Determine the (x, y) coordinate at the center of the cell enclosing the given text.  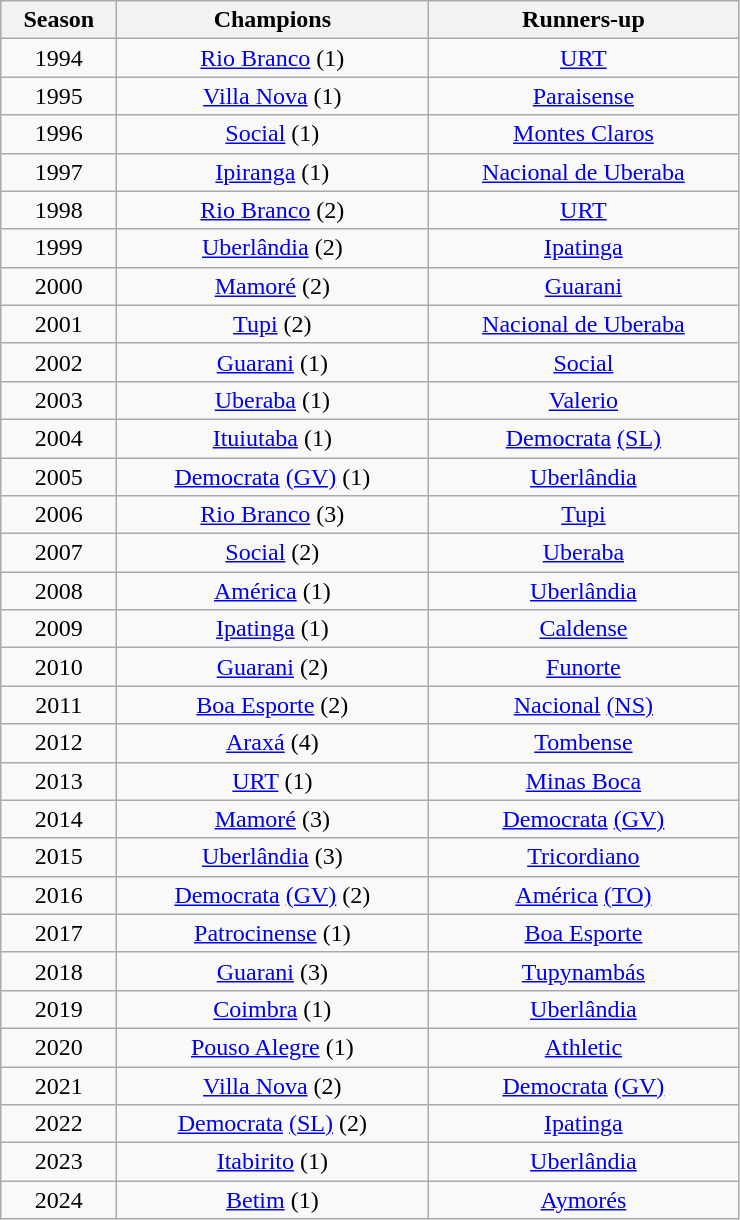
Uberlândia (3) (272, 857)
Araxá (4) (272, 743)
Rio Branco (3) (272, 515)
Pouso Alegre (1) (272, 1047)
2002 (59, 362)
Tupi (2) (272, 324)
2016 (59, 895)
2024 (59, 1200)
Runners-up (584, 20)
Villa Nova (1) (272, 96)
2023 (59, 1162)
Uberaba (1) (272, 400)
2011 (59, 705)
2013 (59, 781)
2018 (59, 971)
Ipatinga (1) (272, 629)
Boa Esporte (2) (272, 705)
2006 (59, 515)
Valerio (584, 400)
2022 (59, 1124)
1996 (59, 134)
Coimbra (1) (272, 1009)
Guarani (3) (272, 971)
1999 (59, 248)
Minas Boca (584, 781)
Social (1) (272, 134)
2005 (59, 477)
2020 (59, 1047)
2007 (59, 553)
Democrata (GV) (2) (272, 895)
Aymorés (584, 1200)
2000 (59, 286)
Social (584, 362)
2012 (59, 743)
Itabirito (1) (272, 1162)
URT (1) (272, 781)
2009 (59, 629)
2017 (59, 933)
Mamoré (2) (272, 286)
Nacional (NS) (584, 705)
2010 (59, 667)
Tupynambás (584, 971)
Ipiranga (1) (272, 172)
Uberaba (584, 553)
2021 (59, 1085)
Montes Claros (584, 134)
Democrata (SL) (2) (272, 1124)
2008 (59, 591)
Tupi (584, 515)
Mamoré (3) (272, 819)
1994 (59, 58)
1995 (59, 96)
2004 (59, 438)
Guarani (584, 286)
Boa Esporte (584, 933)
Democrata (GV) (1) (272, 477)
Ituiutaba (1) (272, 438)
Tricordiano (584, 857)
Athletic (584, 1047)
2014 (59, 819)
Guarani (1) (272, 362)
Patrocinense (1) (272, 933)
Tombense (584, 743)
2003 (59, 400)
Champions (272, 20)
Guarani (2) (272, 667)
Funorte (584, 667)
Caldense (584, 629)
Rio Branco (2) (272, 210)
Betim (1) (272, 1200)
2019 (59, 1009)
Uberlândia (2) (272, 248)
2001 (59, 324)
Paraisense (584, 96)
Season (59, 20)
1998 (59, 210)
Social (2) (272, 553)
Rio Branco (1) (272, 58)
Villa Nova (2) (272, 1085)
1997 (59, 172)
Democrata (SL) (584, 438)
América (TO) (584, 895)
2015 (59, 857)
América (1) (272, 591)
